Locate the cell with the specified text and output its (x, y) center coordinate. 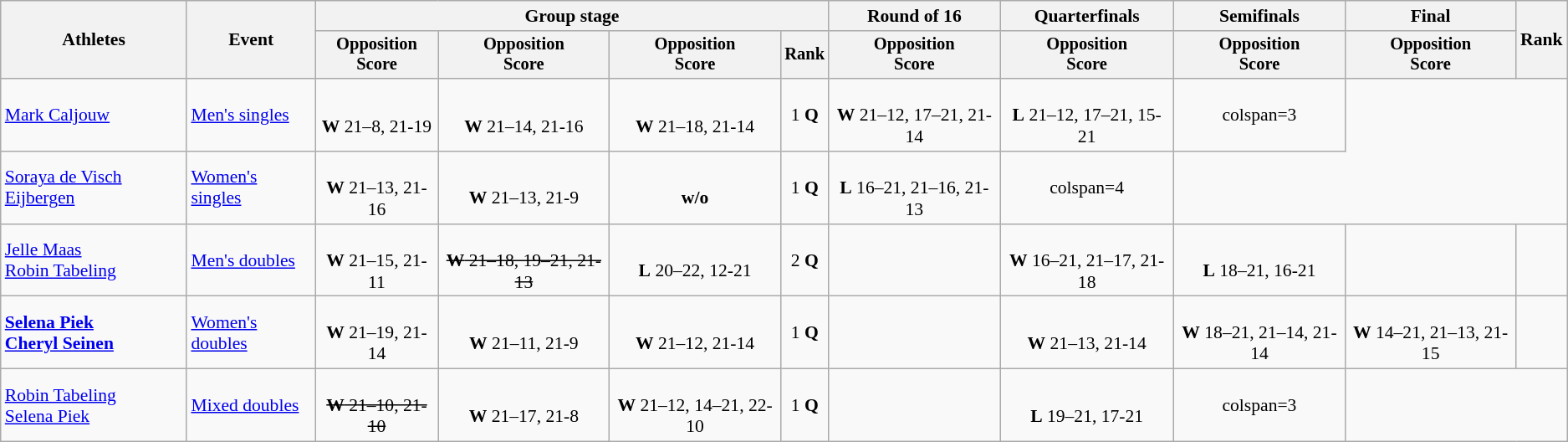
W 21–18, 21-14 (696, 116)
W 18–21, 21–14, 21-14 (1259, 333)
Jelle MaasRobin Tabeling (94, 261)
W 21–13, 21-16 (376, 188)
Round of 16 (915, 16)
W 21–12, 17–21, 21-14 (915, 116)
W 21–8, 21-19 (376, 116)
L 21–12, 17–21, 15-21 (1087, 116)
Robin TabelingSelena Piek (94, 405)
Selena PiekCheryl Seinen (94, 333)
L 20–22, 12-21 (696, 261)
W 16–21, 21–17, 21-18 (1087, 261)
W 21–12, 21-14 (696, 333)
W 21–13, 21-9 (524, 188)
Group stage (572, 16)
Mark Caljouw (94, 116)
W 21–11, 21-9 (524, 333)
w/o (696, 188)
W 21–19, 21-14 (376, 333)
W 21–15, 21-11 (376, 261)
Women's singles (251, 188)
W 14–21, 21–13, 21-15 (1430, 333)
Men's doubles (251, 261)
Quarterfinals (1087, 16)
2 Q (804, 261)
L 16–21, 21–16, 21-13 (915, 188)
Semifinals (1259, 16)
W 21–10, 21-10 (376, 405)
W 21–12, 14–21, 22-10 (696, 405)
W 21–13, 21-14 (1087, 333)
W 21–18, 19–21, 21-13 (524, 261)
L 18–21, 16-21 (1259, 261)
Mixed doubles (251, 405)
L 19–21, 17-21 (1087, 405)
W 21–14, 21-16 (524, 116)
colspan=4 (1087, 188)
Event (251, 40)
Soraya de Visch Eijbergen (94, 188)
Athletes (94, 40)
Men's singles (251, 116)
Final (1430, 16)
W 21–17, 21-8 (524, 405)
Women's doubles (251, 333)
